Identify which cell holds the provided text, then report its (X, Y) central coordinate. 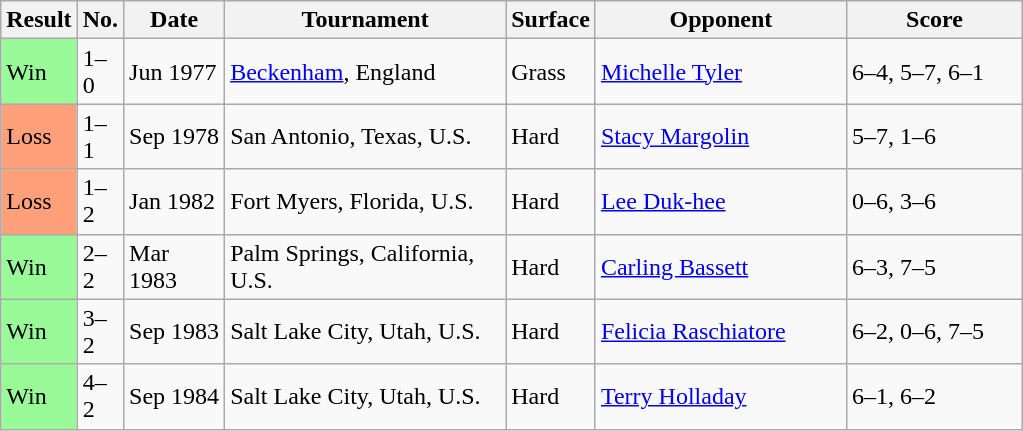
Result (39, 20)
Palm Springs, California, U.S. (366, 266)
Sep 1978 (174, 136)
Jan 1982 (174, 202)
Terry Holladay (720, 396)
Date (174, 20)
6–4, 5–7, 6–1 (934, 72)
Lee Duk-hee (720, 202)
Fort Myers, Florida, U.S. (366, 202)
San Antonio, Texas, U.S. (366, 136)
Grass (551, 72)
Sep 1983 (174, 332)
1–2 (100, 202)
1–1 (100, 136)
Beckenham, England (366, 72)
6–1, 6–2 (934, 396)
Felicia Raschiatore (720, 332)
Jun 1977 (174, 72)
Stacy Margolin (720, 136)
Carling Bassett (720, 266)
6–2, 0–6, 7–5 (934, 332)
Sep 1984 (174, 396)
Surface (551, 20)
Mar 1983 (174, 266)
2–2 (100, 266)
4–2 (100, 396)
Tournament (366, 20)
6–3, 7–5 (934, 266)
0–6, 3–6 (934, 202)
3–2 (100, 332)
Michelle Tyler (720, 72)
1–0 (100, 72)
Opponent (720, 20)
5–7, 1–6 (934, 136)
No. (100, 20)
Score (934, 20)
